Detect which cell encompasses the target text, then output its [x, y] center coordinate. 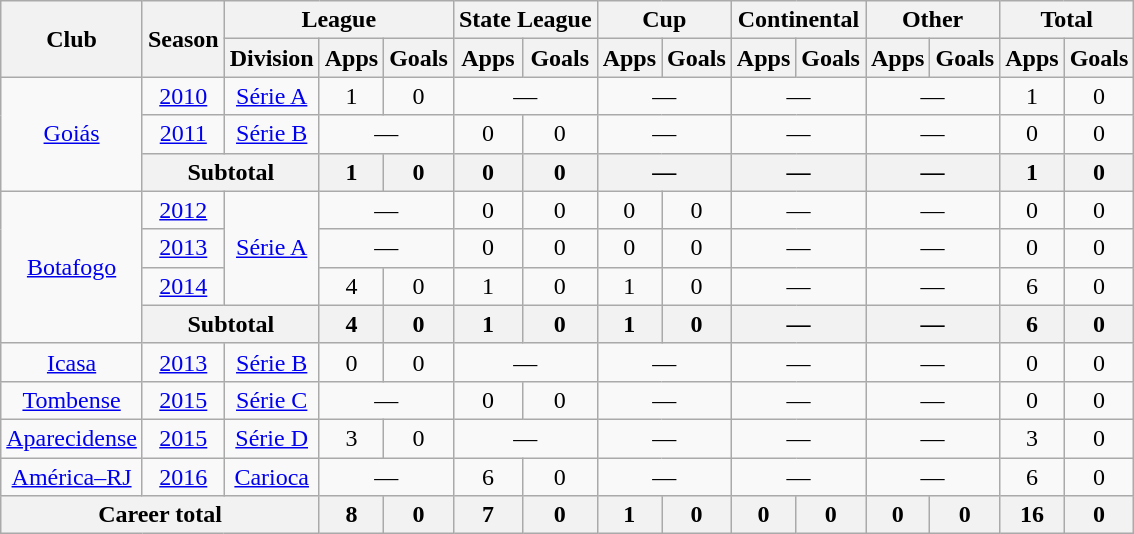
16 [1032, 515]
8 [351, 515]
Division [272, 58]
Season [183, 39]
Icasa [72, 362]
América–RJ [72, 477]
Série D [272, 438]
Cup [664, 20]
2011 [183, 134]
Série C [272, 400]
2014 [183, 286]
Botafogo [72, 267]
Carioca [272, 477]
Club [72, 39]
Continental [798, 20]
Career total [160, 515]
Tombense [72, 400]
2012 [183, 210]
State League [525, 20]
7 [488, 515]
Total [1067, 20]
Aparecidense [72, 438]
Other [933, 20]
League [338, 20]
Goiás [72, 134]
2010 [183, 96]
2016 [183, 477]
